Pinpoint the cell where the given text exists, returning its (X, Y) midpoint coordinate. 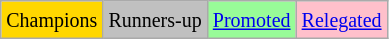
Relegated (342, 20)
Runners-up (155, 20)
Promoted (252, 20)
Champions (52, 20)
